Search for the cell housing the specified text and yield its [x, y] center coordinate. 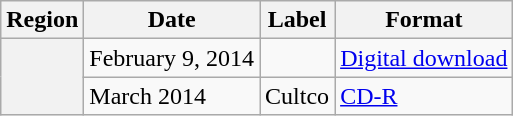
February 9, 2014 [172, 58]
Digital download [424, 58]
Label [298, 20]
Format [424, 20]
Cultco [298, 96]
Date [172, 20]
Region [42, 20]
March 2014 [172, 96]
CD-R [424, 96]
